Determine the [X, Y] coordinate at the center of the cell enclosing the given text.  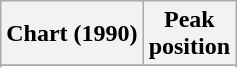
Chart (1990) [72, 34]
Peakposition [189, 34]
